Provide the (x, y) coordinate of the cell's center where the given text is located.  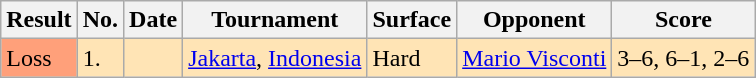
No. (100, 20)
Result (39, 20)
Hard (412, 58)
Score (684, 20)
1. (100, 58)
Opponent (534, 20)
Jakarta, Indonesia (275, 58)
3–6, 6–1, 2–6 (684, 58)
Tournament (275, 20)
Loss (39, 58)
Surface (412, 20)
Date (154, 20)
Mario Visconti (534, 58)
